Return (X, Y) of the center of cell containing provided text 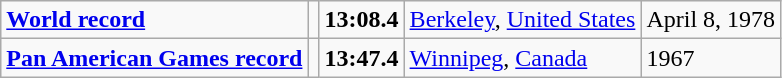
Berkeley, United States (522, 20)
Pan American Games record (154, 58)
13:47.4 (362, 58)
World record (154, 20)
April 8, 1978 (711, 20)
13:08.4 (362, 20)
1967 (711, 58)
Winnipeg, Canada (522, 58)
